Provide the (x, y) coordinate of the cell's center where the given text is located.  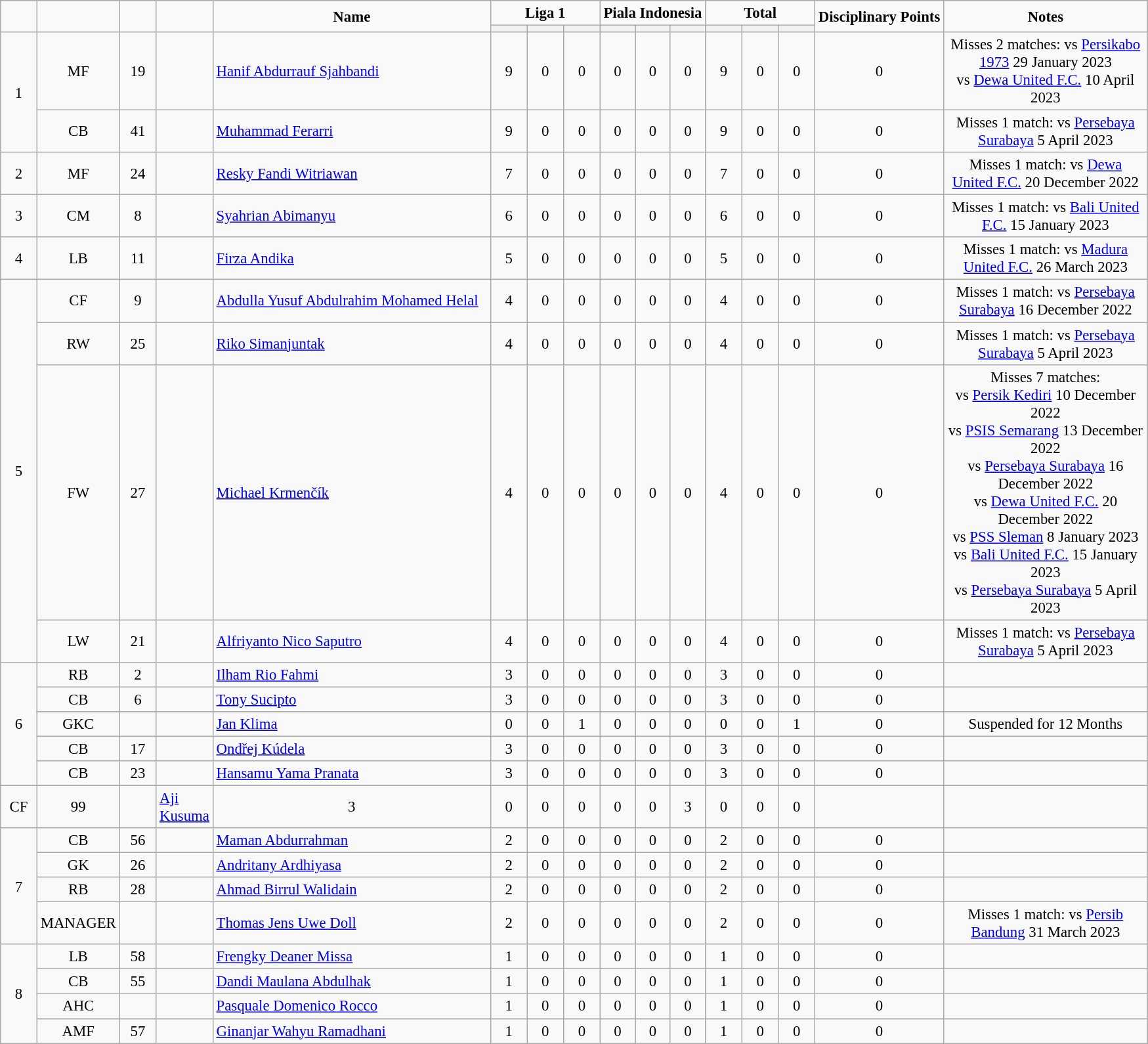
GKC (78, 724)
Suspended for 12 Months (1046, 724)
Michael Krmenčík (352, 492)
Liga 1 (545, 13)
Jan Klima (352, 724)
AMF (78, 1031)
Misses 1 match: vs Bali United F.C. 15 January 2023 (1046, 217)
Resky Fandi Witriawan (352, 173)
Ilham Rio Fahmi (352, 674)
Pasquale Domenico Rocco (352, 1007)
LW (78, 641)
Misses 2 matches: vs Persikabo 1973 29 January 2023 vs Dewa United F.C. 10 April 2023 (1046, 71)
Tony Sucipto (352, 699)
Total (760, 13)
Firza Andika (352, 259)
Thomas Jens Uwe Doll (352, 923)
MANAGER (78, 923)
Andritany Ardhiyasa (352, 865)
Ondřej Kúdela (352, 749)
28 (138, 890)
Misses 1 match: vs Persebaya Surabaya 16 December 2022 (1046, 301)
AHC (78, 1007)
55 (138, 982)
99 (78, 806)
58 (138, 957)
Hansamu Yama Pranata (352, 773)
Syahrian Abimanyu (352, 217)
Notes (1046, 16)
GK (78, 865)
Misses 1 match: vs Persib Bandung 31 March 2023 (1046, 923)
Ahmad Birrul Walidain (352, 890)
CM (78, 217)
Misses 1 match: vs Dewa United F.C. 20 December 2022 (1046, 173)
21 (138, 641)
Riko Simanjuntak (352, 344)
Piala Indonesia (652, 13)
Muhammad Ferarri (352, 131)
57 (138, 1031)
Frengky Deaner Missa (352, 957)
23 (138, 773)
RW (78, 344)
25 (138, 344)
Ginanjar Wahyu Ramadhani (352, 1031)
17 (138, 749)
Name (352, 16)
Disciplinary Points (880, 16)
Abdulla Yusuf Abdulrahim Mohamed Helal (352, 301)
27 (138, 492)
Hanif Abdurrauf Sjahbandi (352, 71)
56 (138, 840)
26 (138, 865)
19 (138, 71)
FW (78, 492)
Maman Abdurrahman (352, 840)
Aji Kusuma (185, 806)
24 (138, 173)
41 (138, 131)
Misses 1 match: vs Madura United F.C. 26 March 2023 (1046, 259)
Dandi Maulana Abdulhak (352, 982)
Alfriyanto Nico Saputro (352, 641)
11 (138, 259)
